For the text-containing cell, return its midpoint in (x, y) coordinate format. 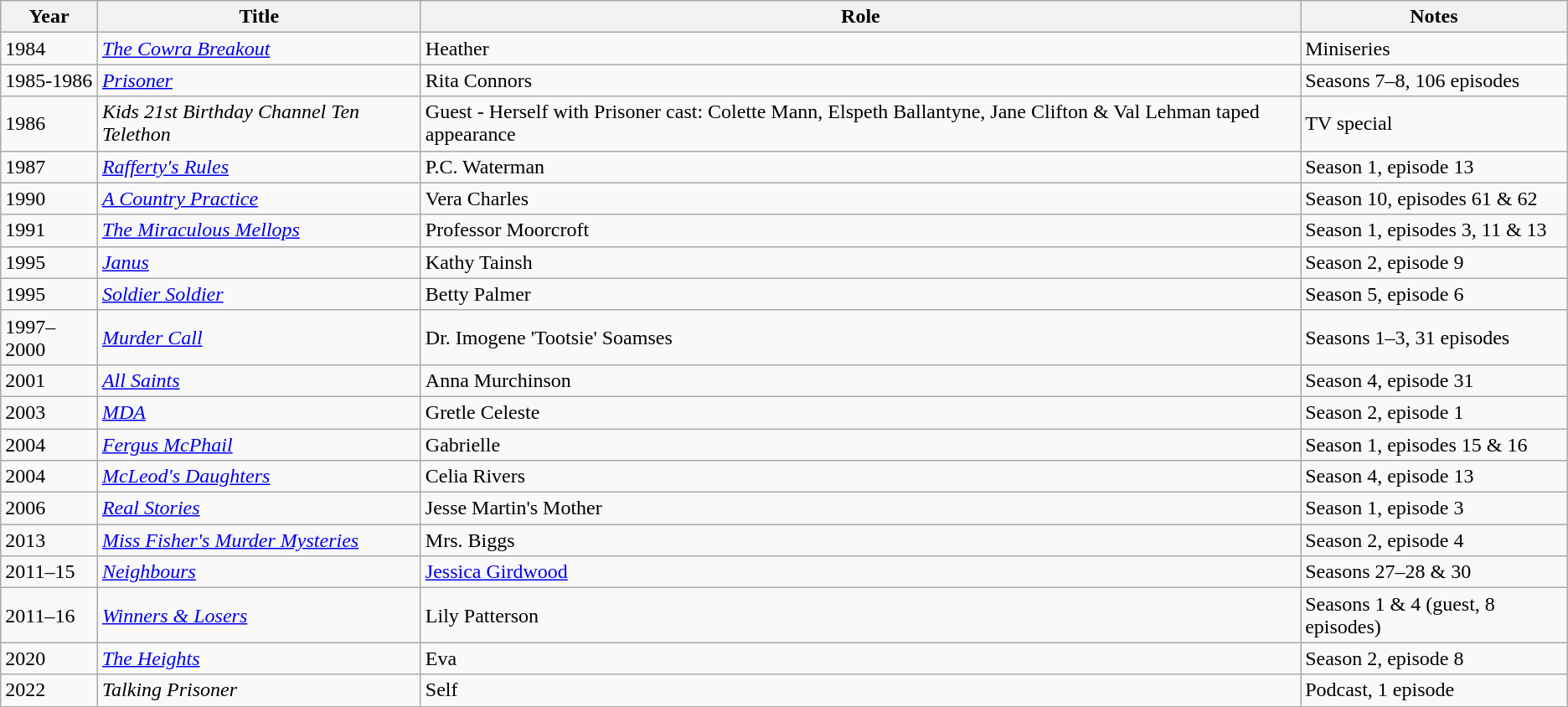
Gabrielle (860, 445)
Lily Patterson (860, 615)
McLeod's Daughters (259, 477)
Rita Connors (860, 80)
The Heights (259, 658)
Season 4, episode 31 (1434, 380)
Notes (1434, 17)
Seasons 1–3, 31 episodes (1434, 337)
Fergus McPhail (259, 445)
1990 (49, 199)
Celia Rivers (860, 477)
1985-1986 (49, 80)
Vera Charles (860, 199)
Season 2, episode 1 (1434, 412)
Season 2, episode 8 (1434, 658)
Season 5, episode 6 (1434, 294)
Title (259, 17)
Murder Call (259, 337)
2001 (49, 380)
1997–2000 (49, 337)
1986 (49, 124)
Talking Prisoner (259, 690)
Seasons 1 & 4 (guest, 8 episodes) (1434, 615)
Rafferty's Rules (259, 167)
Miniseries (1434, 49)
Role (860, 17)
Season 4, episode 13 (1434, 477)
Miss Fisher's Murder Mysteries (259, 540)
Dr. Imogene 'Tootsie' Soamses (860, 337)
Season 1, episode 13 (1434, 167)
Janus (259, 262)
Kids 21st Birthday Channel Ten Telethon (259, 124)
TV special (1434, 124)
2013 (49, 540)
Jessica Girdwood (860, 572)
Neighbours (259, 572)
1987 (49, 167)
1991 (49, 230)
2006 (49, 508)
All Saints (259, 380)
Season 1, episodes 3, 11 & 13 (1434, 230)
2020 (49, 658)
Real Stories (259, 508)
2022 (49, 690)
Eva (860, 658)
1984 (49, 49)
Kathy Tainsh (860, 262)
2011–15 (49, 572)
P.C. Waterman (860, 167)
Podcast, 1 episode (1434, 690)
Soldier Soldier (259, 294)
MDA (259, 412)
The Cowra Breakout (259, 49)
2011–16 (49, 615)
Jesse Martin's Mother (860, 508)
Betty Palmer (860, 294)
Winners & Losers (259, 615)
Anna Murchinson (860, 380)
Year (49, 17)
Gretle Celeste (860, 412)
Seasons 7–8, 106 episodes (1434, 80)
Self (860, 690)
2003 (49, 412)
Guest - Herself with Prisoner cast: Colette Mann, Elspeth Ballantyne, Jane Clifton & Val Lehman taped appearance (860, 124)
Seasons 27–28 & 30 (1434, 572)
The Miraculous Mellops (259, 230)
Season 2, episode 9 (1434, 262)
Heather (860, 49)
A Country Practice (259, 199)
Season 1, episode 3 (1434, 508)
Season 1, episodes 15 & 16 (1434, 445)
Season 10, episodes 61 & 62 (1434, 199)
Mrs. Biggs (860, 540)
Prisoner (259, 80)
Professor Moorcroft (860, 230)
Season 2, episode 4 (1434, 540)
